Extract the (x, y) coordinate from the center of the cell holding the provided text.  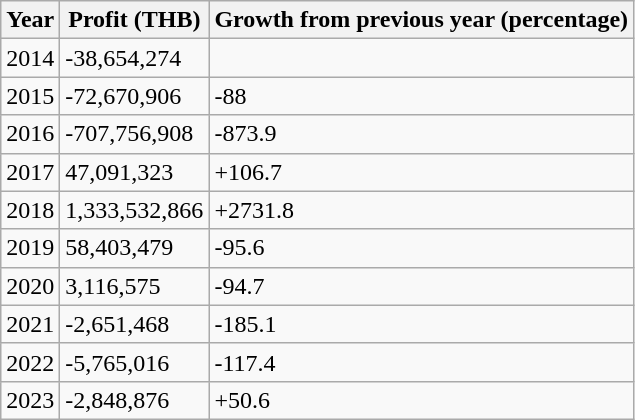
+2731.8 (422, 210)
47,091,323 (134, 172)
2020 (30, 286)
-38,654,274 (134, 58)
Year (30, 20)
2017 (30, 172)
+50.6 (422, 400)
2014 (30, 58)
2016 (30, 134)
58,403,479 (134, 248)
-873.9 (422, 134)
-88 (422, 96)
-2,848,876 (134, 400)
Profit (THB) (134, 20)
-72,670,906 (134, 96)
-185.1 (422, 324)
1,333,532,866 (134, 210)
+106.7 (422, 172)
-95.6 (422, 248)
-94.7 (422, 286)
-707,756,908 (134, 134)
-2,651,468 (134, 324)
3,116,575 (134, 286)
Growth from previous year (percentage) (422, 20)
2021 (30, 324)
2022 (30, 362)
2023 (30, 400)
2018 (30, 210)
2019 (30, 248)
-117.4 (422, 362)
-5,765,016 (134, 362)
2015 (30, 96)
